Output the (x, y) coordinate of the center of the cell containing the given text.  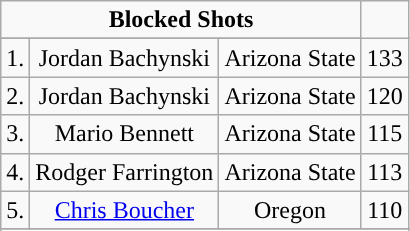
Blocked Shots (181, 20)
4. (16, 172)
Oregon (290, 210)
1. (16, 58)
2. (16, 96)
113 (384, 172)
115 (384, 134)
110 (384, 210)
133 (384, 58)
5. (16, 210)
Rodger Farrington (124, 172)
Chris Boucher (124, 210)
Mario Bennett (124, 134)
120 (384, 96)
3. (16, 134)
